Pinpoint the cell where the given text exists, returning its (X, Y) midpoint coordinate. 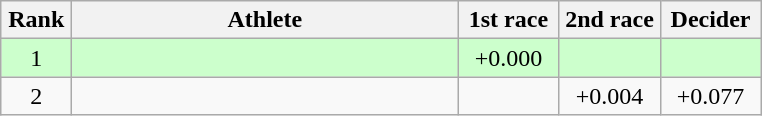
1 (36, 58)
1st race (508, 20)
2nd race (610, 20)
Athlete (265, 20)
2 (36, 96)
+0.004 (610, 96)
+0.077 (710, 96)
Rank (36, 20)
Decider (710, 20)
+0.000 (508, 58)
